Search for the cell housing the specified text and yield its (X, Y) center coordinate. 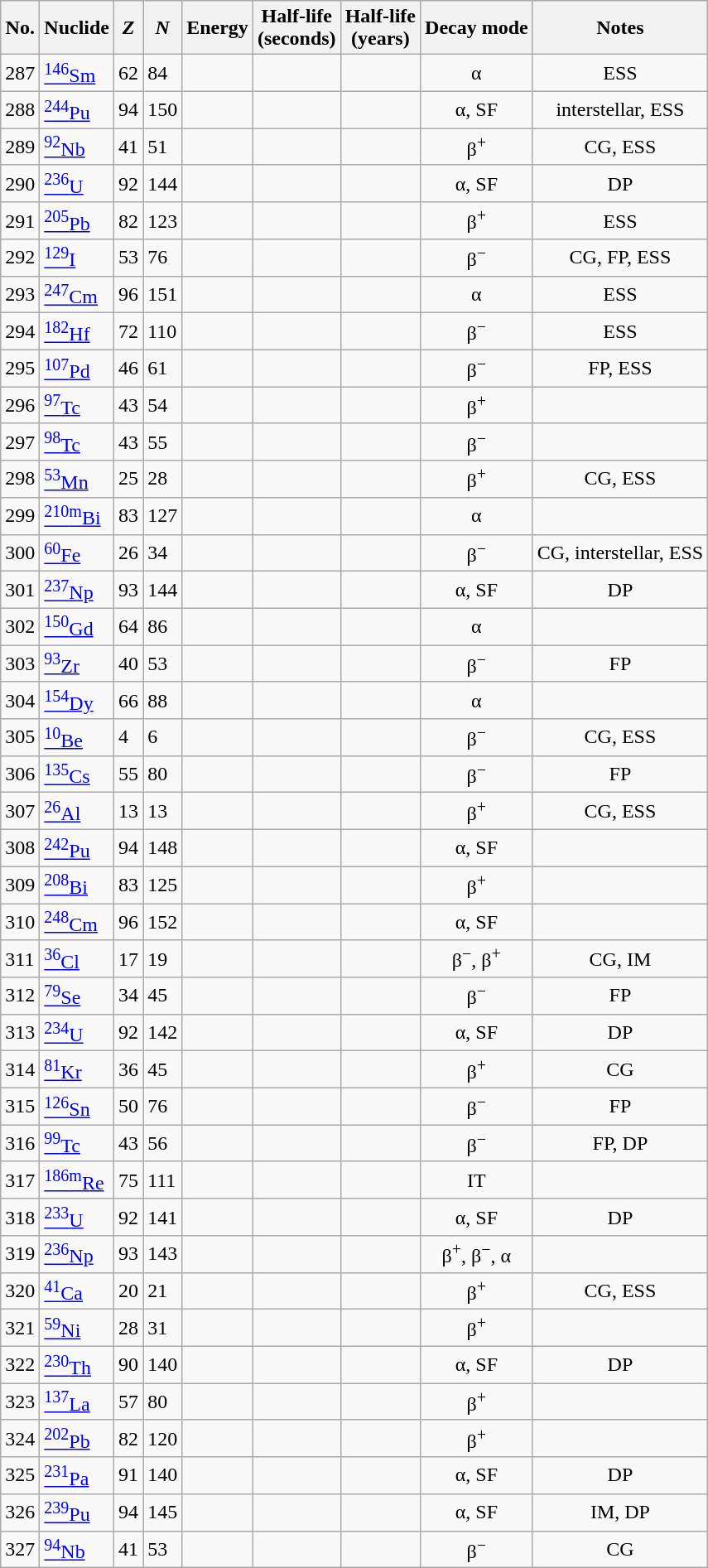
300 (20, 553)
β+, β−, α (477, 1254)
299 (20, 515)
94Nb (77, 1549)
127 (162, 515)
316 (20, 1143)
61 (162, 368)
Z (129, 28)
143 (162, 1254)
120 (162, 1438)
210mBi (77, 515)
92Nb (77, 147)
IM, DP (619, 1513)
86 (162, 626)
126Sn (77, 1107)
317 (20, 1180)
202Pb (77, 1438)
146Sm (77, 73)
53Mn (77, 479)
150Gd (77, 626)
60Fe (77, 553)
324 (20, 1438)
Notes (619, 28)
325 (20, 1476)
64 (129, 626)
287 (20, 73)
237Np (77, 590)
182Hf (77, 331)
290 (20, 184)
298 (20, 479)
Decay mode (477, 28)
305 (20, 737)
321 (20, 1329)
308 (20, 848)
19 (162, 959)
FP, ESS (619, 368)
98Tc (77, 442)
242Pu (77, 848)
322 (20, 1365)
236Np (77, 1254)
301 (20, 590)
311 (20, 959)
26 (129, 553)
145 (162, 1513)
292 (20, 258)
288 (20, 109)
62 (129, 73)
No. (20, 28)
291 (20, 220)
N (162, 28)
154Dy (77, 701)
110 (162, 331)
93Zr (77, 664)
54 (162, 406)
236U (77, 184)
β−, β+ (477, 959)
306 (20, 774)
CG, IM (619, 959)
296 (20, 406)
318 (20, 1218)
107Pd (77, 368)
21 (162, 1291)
84 (162, 73)
75 (129, 1180)
302 (20, 626)
Nuclide (77, 28)
142 (162, 1032)
59Ni (77, 1329)
244Pu (77, 109)
CG, FP, ESS (619, 258)
50 (129, 1107)
231Pa (77, 1476)
310 (20, 923)
57 (129, 1402)
208Bi (77, 885)
186mRe (77, 1180)
interstellar, ESS (619, 109)
307 (20, 812)
141 (162, 1218)
66 (129, 701)
Half-life(seconds) (296, 28)
297 (20, 442)
315 (20, 1107)
IT (477, 1180)
152 (162, 923)
151 (162, 295)
10Be (77, 737)
320 (20, 1291)
FP, DP (619, 1143)
17 (129, 959)
205Pb (77, 220)
88 (162, 701)
41Ca (77, 1291)
6 (162, 737)
26Al (77, 812)
91 (129, 1476)
230Th (77, 1365)
313 (20, 1032)
295 (20, 368)
99Tc (77, 1143)
25 (129, 479)
Half-life(years) (380, 28)
248Cm (77, 923)
247Cm (77, 295)
4 (129, 737)
31 (162, 1329)
327 (20, 1549)
135Cs (77, 774)
97Tc (77, 406)
51 (162, 147)
319 (20, 1254)
323 (20, 1402)
309 (20, 885)
46 (129, 368)
293 (20, 295)
326 (20, 1513)
304 (20, 701)
111 (162, 1180)
79Se (77, 996)
36Cl (77, 959)
90 (129, 1365)
137La (77, 1402)
314 (20, 1070)
36 (129, 1070)
129I (77, 258)
234U (77, 1032)
CG, interstellar, ESS (619, 553)
148 (162, 848)
294 (20, 331)
40 (129, 664)
233U (77, 1218)
81Kr (77, 1070)
303 (20, 664)
150 (162, 109)
56 (162, 1143)
72 (129, 331)
125 (162, 885)
312 (20, 996)
20 (129, 1291)
123 (162, 220)
Energy (218, 28)
289 (20, 147)
239Pu (77, 1513)
